Pinpoint the cell where the given text exists, returning its (x, y) midpoint coordinate. 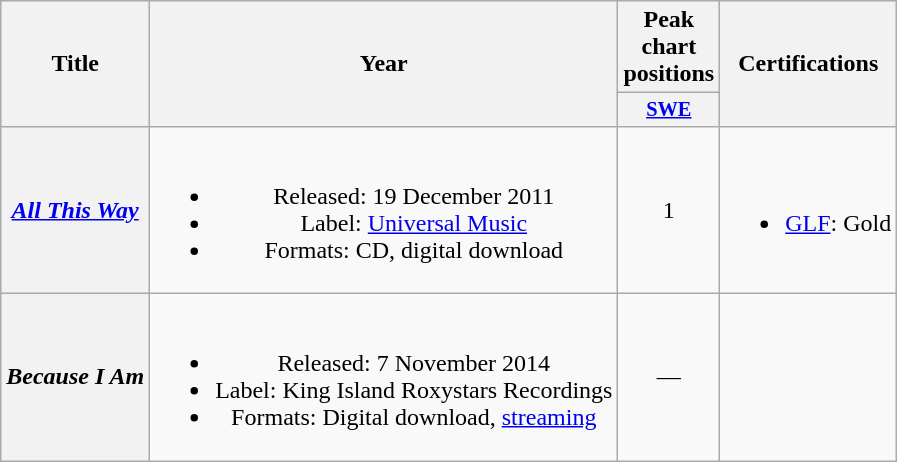
Year (384, 64)
Because I Am (76, 378)
SWE (669, 110)
GLF: Gold (808, 210)
1 (669, 210)
Released: 7 November 2014Label: King Island Roxystars RecordingsFormats: Digital download, streaming (384, 378)
— (669, 378)
Title (76, 64)
Peak chart positions (669, 47)
Certifications (808, 64)
Released: 19 December 2011Label: Universal MusicFormats: CD, digital download (384, 210)
All This Way (76, 210)
